Extract the [x, y] coordinate from the center of the cell holding the provided text.  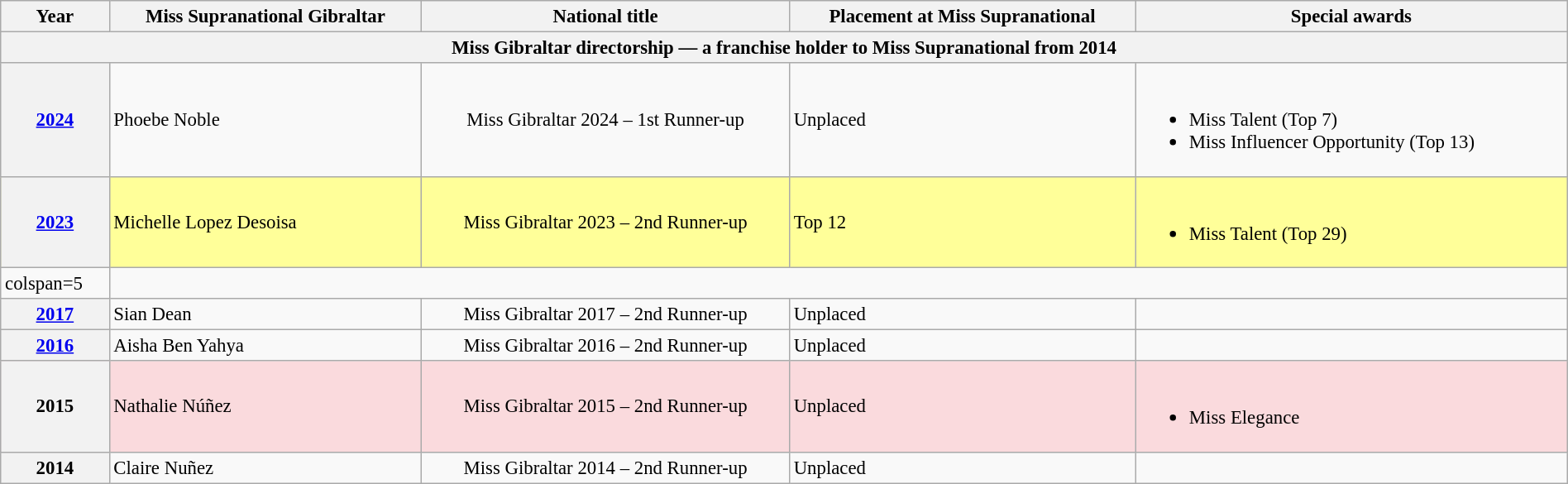
Miss Gibraltar 2017 – 2nd Runner-up [605, 314]
Aisha Ben Yahya [265, 346]
2024 [55, 119]
Claire Nuñez [265, 467]
Miss Gibraltar 2024 – 1st Runner-up [605, 119]
Year [55, 17]
Miss Gibraltar 2015 – 2nd Runner-up [605, 406]
2014 [55, 467]
Miss Supranational Gibraltar [265, 17]
2017 [55, 314]
Miss Gibraltar 2023 – 2nd Runner-up [605, 222]
Nathalie Núñez [265, 406]
colspan=5 [55, 283]
Phoebe Noble [265, 119]
Miss Gibraltar 2016 – 2nd Runner-up [605, 346]
Miss Talent (Top 29) [1351, 222]
2015 [55, 406]
National title [605, 17]
Placement at Miss Supranational [962, 17]
Michelle Lopez Desoisa [265, 222]
2023 [55, 222]
Sian Dean [265, 314]
Miss Talent (Top 7)Miss Influencer Opportunity (Top 13) [1351, 119]
Top 12 [962, 222]
Miss Gibraltar 2014 – 2nd Runner-up [605, 467]
Special awards [1351, 17]
Miss Gibraltar directorship — a franchise holder to Miss Supranational from 2014 [784, 48]
Miss Elegance [1351, 406]
2016 [55, 346]
